Determine the (x, y) coordinate at the center of the cell enclosing the given text.  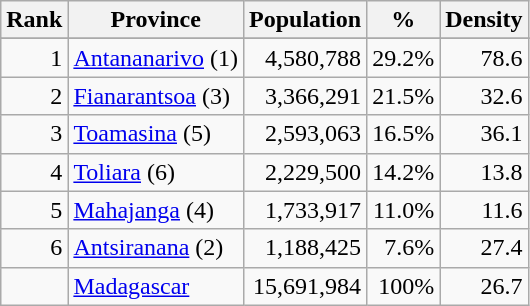
Density (484, 20)
Fianarantsoa (3) (156, 96)
29.2% (404, 58)
7.6% (404, 248)
1,733,917 (306, 210)
36.1 (484, 134)
27.4 (484, 248)
Antananarivo (1) (156, 58)
2,229,500 (306, 172)
3,366,291 (306, 96)
Province (156, 20)
Toliara (6) (156, 172)
16.5% (404, 134)
% (404, 20)
3 (34, 134)
1 (34, 58)
32.6 (484, 96)
Toamasina (5) (156, 134)
Antsiranana (2) (156, 248)
4,580,788 (306, 58)
11.6 (484, 210)
Population (306, 20)
26.7 (484, 286)
Rank (34, 20)
4 (34, 172)
13.8 (484, 172)
2 (34, 96)
6 (34, 248)
21.5% (404, 96)
Mahajanga (4) (156, 210)
Madagascar (156, 286)
14.2% (404, 172)
78.6 (484, 58)
1,188,425 (306, 248)
5 (34, 210)
15,691,984 (306, 286)
11.0% (404, 210)
2,593,063 (306, 134)
100% (404, 286)
